Output the [x, y] coordinate of the center of the cell containing the given text.  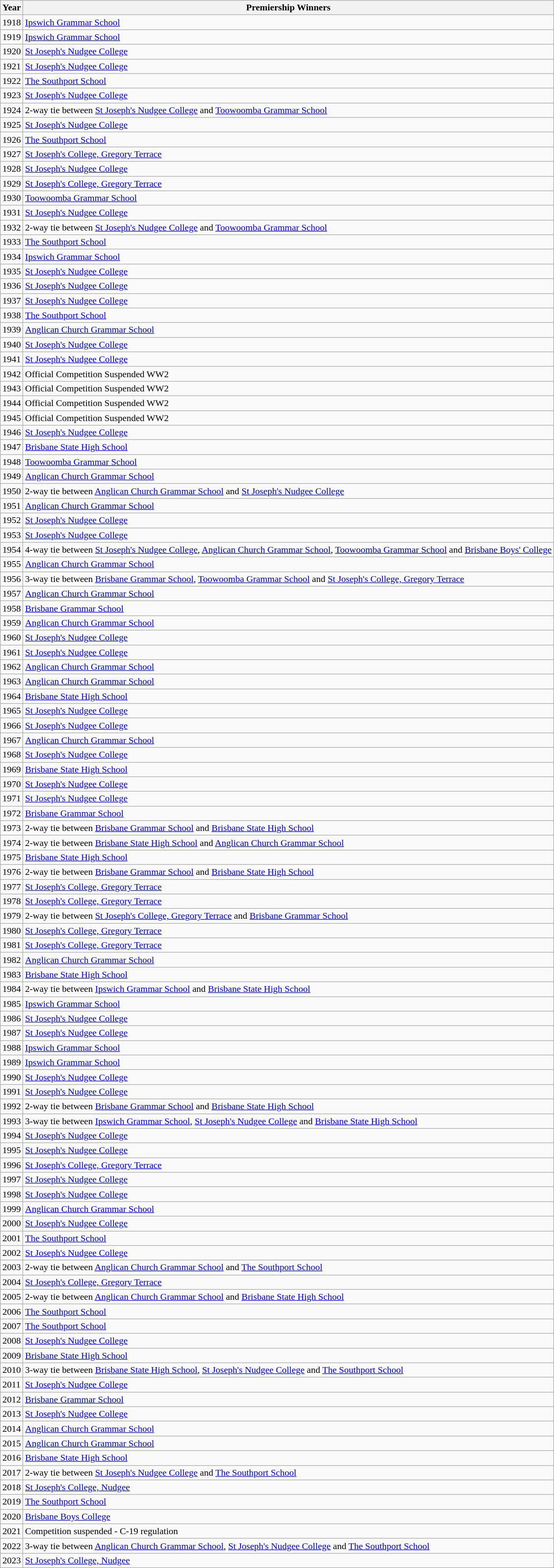
1966 [12, 725]
3-way tie between Anglican Church Grammar School, St Joseph's Nudgee College and The Southport School [289, 1546]
1976 [12, 872]
1957 [12, 593]
1959 [12, 623]
1985 [12, 1004]
Brisbane Boys College [289, 1516]
1946 [12, 433]
1995 [12, 1150]
1929 [12, 184]
1927 [12, 154]
1919 [12, 37]
1988 [12, 1048]
1998 [12, 1194]
1970 [12, 784]
1947 [12, 447]
1989 [12, 1062]
1941 [12, 359]
1922 [12, 81]
1934 [12, 257]
2-way tie between Ipswich Grammar School and Brisbane State High School [289, 989]
2-way tie between Brisbane State High School and Anglican Church Grammar School [289, 843]
1975 [12, 857]
1955 [12, 564]
1952 [12, 520]
1986 [12, 1018]
1960 [12, 637]
2008 [12, 1341]
1935 [12, 271]
1984 [12, 989]
1964 [12, 696]
1996 [12, 1165]
1997 [12, 1180]
1972 [12, 813]
1965 [12, 711]
1967 [12, 740]
1924 [12, 110]
1987 [12, 1033]
1939 [12, 330]
1950 [12, 491]
1992 [12, 1106]
1948 [12, 462]
2-way tie between Anglican Church Grammar School and St Joseph's Nudgee College [289, 491]
1936 [12, 286]
1994 [12, 1136]
1956 [12, 579]
Year [12, 8]
2005 [12, 1297]
1925 [12, 125]
1949 [12, 476]
1918 [12, 22]
1969 [12, 769]
2-way tie between Anglican Church Grammar School and Brisbane State High School [289, 1297]
1921 [12, 66]
1928 [12, 169]
2000 [12, 1224]
1945 [12, 418]
1961 [12, 652]
2010 [12, 1370]
2021 [12, 1531]
1923 [12, 95]
1940 [12, 344]
1920 [12, 52]
2012 [12, 1399]
1990 [12, 1077]
1958 [12, 608]
1968 [12, 755]
2007 [12, 1326]
1983 [12, 975]
1981 [12, 945]
2004 [12, 1282]
2013 [12, 1414]
2001 [12, 1238]
2022 [12, 1546]
1930 [12, 198]
Premiership Winners [289, 8]
2011 [12, 1385]
1933 [12, 242]
1954 [12, 550]
2015 [12, 1443]
2002 [12, 1253]
3-way tie between Brisbane State High School, St Joseph's Nudgee College and The Southport School [289, 1370]
2-way tie between Anglican Church Grammar School and The Southport School [289, 1267]
1971 [12, 799]
2018 [12, 1487]
1973 [12, 828]
1937 [12, 301]
2016 [12, 1458]
1951 [12, 506]
1974 [12, 843]
1977 [12, 886]
3-way tie between Ipswich Grammar School, St Joseph's Nudgee College and Brisbane State High School [289, 1121]
2-way tie between St Joseph's Nudgee College and The Southport School [289, 1473]
4-way tie between St Joseph's Nudgee College, Anglican Church Grammar School, Toowoomba Grammar School and Brisbane Boys' College [289, 550]
Competition suspended - C-19 regulation [289, 1531]
1938 [12, 315]
2009 [12, 1355]
1980 [12, 931]
1991 [12, 1092]
1932 [12, 227]
1978 [12, 901]
1993 [12, 1121]
2019 [12, 1502]
2014 [12, 1429]
2006 [12, 1311]
1931 [12, 213]
1979 [12, 916]
1944 [12, 403]
2020 [12, 1516]
2023 [12, 1560]
2003 [12, 1267]
1962 [12, 667]
1942 [12, 374]
1963 [12, 682]
1926 [12, 139]
1943 [12, 388]
1953 [12, 535]
1982 [12, 960]
3-way tie between Brisbane Grammar School, Toowoomba Grammar School and St Joseph's College, Gregory Terrace [289, 579]
2-way tie between St Joseph's College, Gregory Terrace and Brisbane Grammar School [289, 916]
1999 [12, 1209]
2017 [12, 1473]
